Provide the (x, y) coordinate of the cell's center where the given text is located.  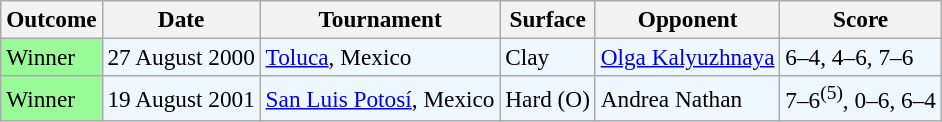
Andrea Nathan (688, 98)
Date (181, 19)
San Luis Potosí, Mexico (380, 98)
Opponent (688, 19)
Outcome (52, 19)
Surface (548, 19)
19 August 2001 (181, 98)
Tournament (380, 19)
6–4, 4–6, 7–6 (860, 57)
Hard (O) (548, 98)
Toluca, Mexico (380, 57)
7–6(5), 0–6, 6–4 (860, 98)
Score (860, 19)
Clay (548, 57)
Olga Kalyuzhnaya (688, 57)
27 August 2000 (181, 57)
